Search for the cell housing the specified text and yield its [x, y] center coordinate. 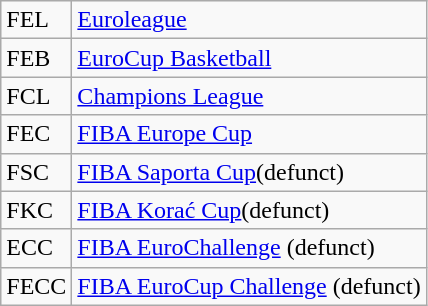
FSC [36, 172]
Euroleague [249, 20]
FIBA EuroCup Challenge (defunct) [249, 286]
FCL [36, 96]
FIBA Saporta Cup(defunct) [249, 172]
Champions League [249, 96]
FIBA EuroChallenge (defunct) [249, 248]
EuroCup Basketball [249, 58]
FEL [36, 20]
FKC [36, 210]
FEC [36, 134]
FIBA Korać Cup(defunct) [249, 210]
FEB [36, 58]
FECC [36, 286]
ECC [36, 248]
FIBA Europe Cup [249, 134]
